Scan for the cell matching the given text and deliver its (x, y) coordinate at center. 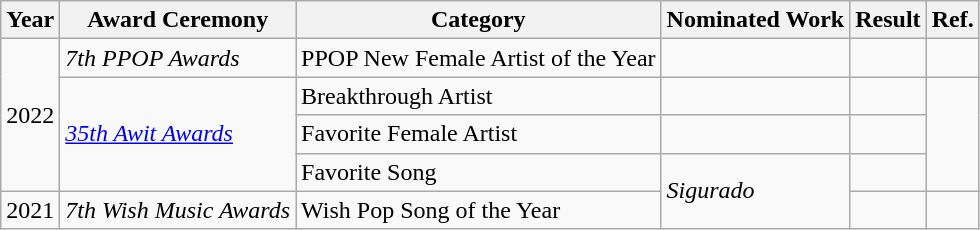
Year (30, 20)
2021 (30, 210)
Nominated Work (756, 20)
35th Awit Awards (178, 134)
Sigurado (756, 191)
Favorite Female Artist (479, 134)
Wish Pop Song of the Year (479, 210)
Breakthrough Artist (479, 96)
PPOP New Female Artist of the Year (479, 58)
Favorite Song (479, 172)
Ref. (952, 20)
Award Ceremony (178, 20)
7th Wish Music Awards (178, 210)
Result (888, 20)
2022 (30, 115)
Category (479, 20)
7th PPOP Awards (178, 58)
